Find where the given text appears and provide that cell's center as (x, y) coordinate. 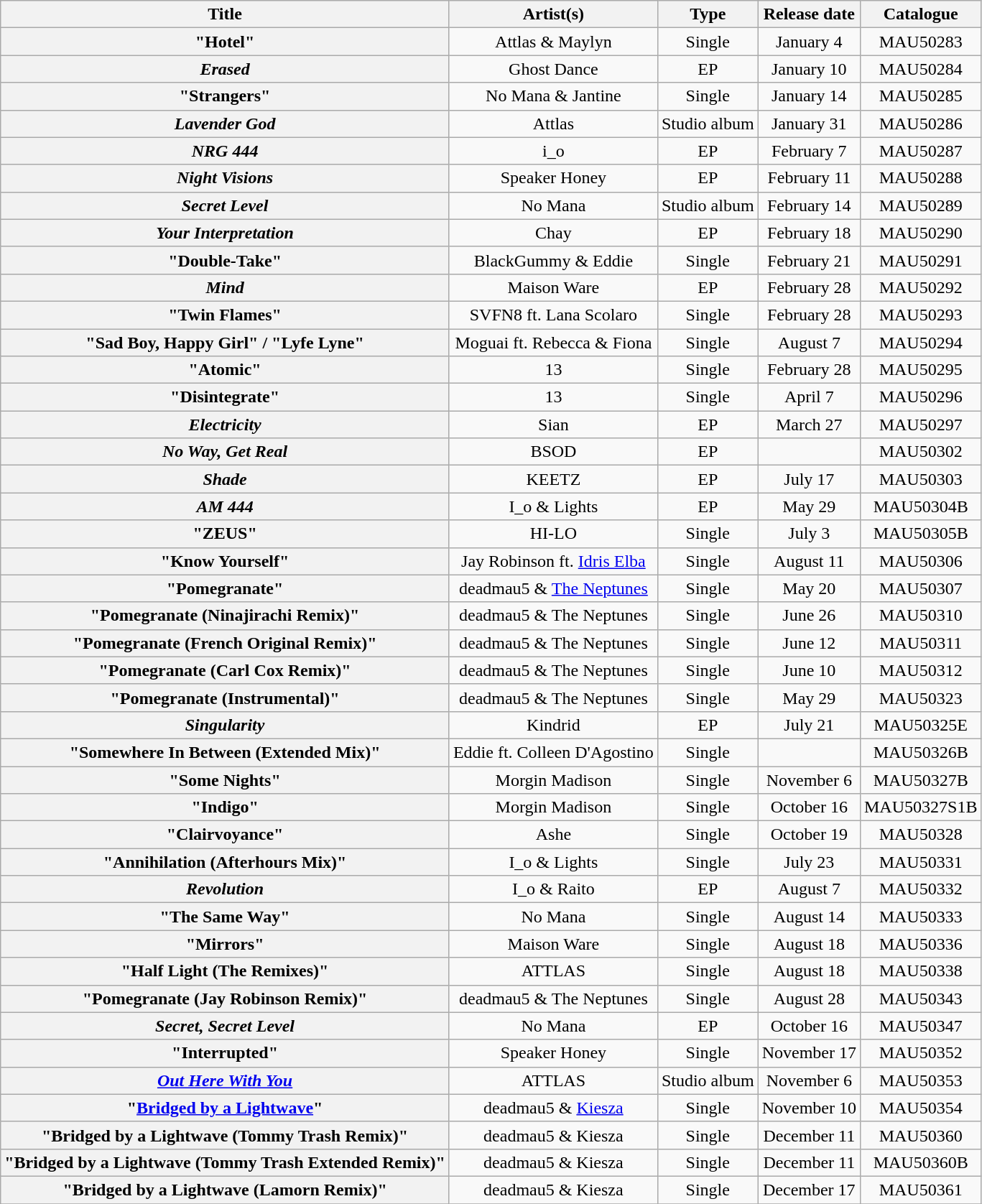
MAU50284 (920, 69)
July 3 (809, 534)
MAU50286 (920, 124)
MAU50295 (920, 370)
Ashe (553, 835)
"Annihilation (Afterhours Mix)" (226, 862)
"Know Yourself" (226, 561)
MAU50288 (920, 178)
"Bridged by a Lightwave (Tommy Trash Extended Remix)" (226, 1162)
MAU50294 (920, 343)
February 7 (809, 151)
MAU50343 (920, 999)
July 23 (809, 862)
November 10 (809, 1108)
January 14 (809, 96)
February 18 (809, 233)
January 10 (809, 69)
Moguai ft. Rebecca & Fiona (553, 343)
MAU50323 (920, 698)
I_o & Raito (553, 889)
MAU50332 (920, 889)
MAU50311 (920, 643)
Erased (226, 69)
"Bridged by a Lightwave (Tommy Trash Remix)" (226, 1135)
MAU50292 (920, 287)
MAU50312 (920, 670)
MAU50333 (920, 917)
KEETZ (553, 479)
Singularity (226, 725)
Sian (553, 425)
"Mirrors" (226, 944)
Release date (809, 14)
HI-LO (553, 534)
BSOD (553, 452)
i_o (553, 151)
June 12 (809, 643)
February 14 (809, 205)
February 21 (809, 260)
Night Visions (226, 178)
February 11 (809, 178)
Revolution (226, 889)
December 17 (809, 1190)
MAU50291 (920, 260)
"Indigo" (226, 807)
MAU50293 (920, 315)
Shade (226, 479)
"Twin Flames" (226, 315)
"Hotel" (226, 42)
MAU50305B (920, 534)
"ZEUS" (226, 534)
January 31 (809, 124)
Your Interpretation (226, 233)
MAU50360B (920, 1162)
"Bridged by a Lightwave (Lamorn Remix)" (226, 1190)
SVFN8 ft. Lana Scolaro (553, 315)
MAU50325E (920, 725)
"Pomegranate (French Original Remix)" (226, 643)
MAU50285 (920, 96)
Electricity (226, 425)
"Pomegranate (Ninajirachi Remix)" (226, 616)
"Bridged by a Lightwave" (226, 1108)
Attlas (553, 124)
Out Here With You (226, 1080)
June 10 (809, 670)
"Somewhere In Between (Extended Mix)" (226, 752)
"Sad Boy, Happy Girl" / "Lyfe Lyne" (226, 343)
MAU50302 (920, 452)
April 7 (809, 397)
"Half Light (The Remixes)" (226, 971)
Chay (553, 233)
"Disintegrate" (226, 397)
August 14 (809, 917)
MAU50297 (920, 425)
MAU50296 (920, 397)
MAU50327B (920, 779)
"Double-Take" (226, 260)
"Some Nights" (226, 779)
MAU50327S1B (920, 807)
MAU50331 (920, 862)
"Pomegranate (Jay Robinson Remix)" (226, 999)
August 28 (809, 999)
Mind (226, 287)
"The Same Way" (226, 917)
"Pomegranate" (226, 588)
"Strangers" (226, 96)
MAU50353 (920, 1080)
MAU50289 (920, 205)
January 4 (809, 42)
MAU50336 (920, 944)
MAU50347 (920, 1026)
Secret Level (226, 205)
Ghost Dance (553, 69)
MAU50310 (920, 616)
"Pomegranate (Carl Cox Remix)" (226, 670)
MAU50352 (920, 1053)
MAU50354 (920, 1108)
May 20 (809, 588)
"Atomic" (226, 370)
MAU50338 (920, 971)
June 26 (809, 616)
No Mana & Jantine (553, 96)
March 27 (809, 425)
October 19 (809, 835)
Catalogue (920, 14)
MAU50304B (920, 506)
MAU50306 (920, 561)
MAU50290 (920, 233)
MAU50283 (920, 42)
"Pomegranate (Instrumental)" (226, 698)
Type (708, 14)
"Interrupted" (226, 1053)
"Clairvoyance" (226, 835)
Jay Robinson ft. Idris Elba (553, 561)
MAU50303 (920, 479)
MAU50360 (920, 1135)
No Way, Get Real (226, 452)
Artist(s) (553, 14)
Attlas & Maylyn (553, 42)
MAU50328 (920, 835)
Eddie ft. Colleen D'Agostino (553, 752)
November 17 (809, 1053)
Secret, Secret Level (226, 1026)
Kindrid (553, 725)
MAU50361 (920, 1190)
August 11 (809, 561)
July 17 (809, 479)
MAU50287 (920, 151)
MAU50307 (920, 588)
BlackGummy & Eddie (553, 260)
July 21 (809, 725)
AM 444 (226, 506)
Lavender God (226, 124)
NRG 444 (226, 151)
Title (226, 14)
MAU50326B (920, 752)
